From the cell containing the given text, extract its center point as [X, Y] coordinate. 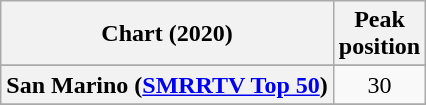
San Marino (SMRRTV Top 50) [168, 85]
Peakposition [379, 34]
Chart (2020) [168, 34]
30 [379, 85]
